Find where the given text appears and provide that cell's center as (x, y) coordinate. 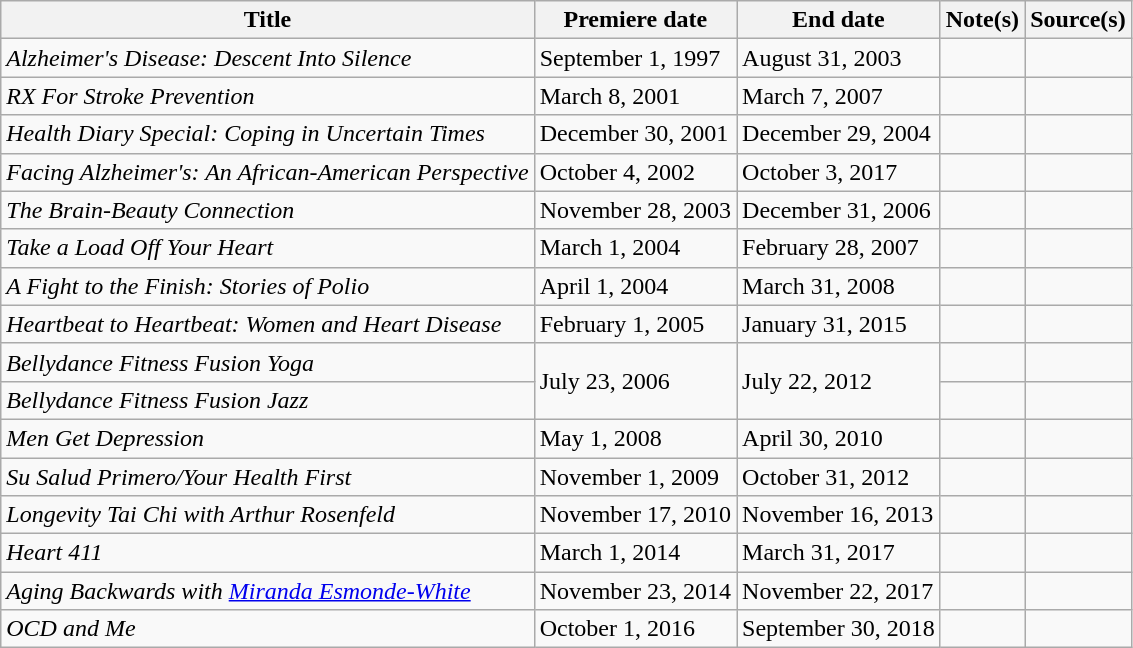
Su Salud Primero/Your Health First (268, 477)
November 22, 2017 (839, 591)
October 3, 2017 (839, 172)
March 31, 2017 (839, 553)
December 31, 2006 (839, 210)
End date (839, 20)
December 30, 2001 (635, 134)
December 29, 2004 (839, 134)
The Brain-Beauty Connection (268, 210)
Source(s) (1078, 20)
November 1, 2009 (635, 477)
March 8, 2001 (635, 96)
April 30, 2010 (839, 438)
Health Diary Special: Coping in Uncertain Times (268, 134)
November 23, 2014 (635, 591)
February 1, 2005 (635, 324)
July 23, 2006 (635, 381)
A Fight to the Finish: Stories of Polio (268, 286)
March 7, 2007 (839, 96)
April 1, 2004 (635, 286)
May 1, 2008 (635, 438)
November 16, 2013 (839, 515)
Bellydance Fitness Fusion Jazz (268, 400)
Men Get Depression (268, 438)
Heart 411 (268, 553)
October 4, 2002 (635, 172)
July 22, 2012 (839, 381)
November 28, 2003 (635, 210)
September 1, 1997 (635, 58)
October 31, 2012 (839, 477)
February 28, 2007 (839, 248)
October 1, 2016 (635, 629)
Premiere date (635, 20)
March 31, 2008 (839, 286)
Facing Alzheimer's: An African-American Perspective (268, 172)
Aging Backwards with Miranda Esmonde-White (268, 591)
January 31, 2015 (839, 324)
Take a Load Off Your Heart (268, 248)
Heartbeat to Heartbeat: Women and Heart Disease (268, 324)
November 17, 2010 (635, 515)
March 1, 2004 (635, 248)
Title (268, 20)
September 30, 2018 (839, 629)
RX For Stroke Prevention (268, 96)
Note(s) (982, 20)
March 1, 2014 (635, 553)
August 31, 2003 (839, 58)
Bellydance Fitness Fusion Yoga (268, 362)
Alzheimer's Disease: Descent Into Silence (268, 58)
OCD and Me (268, 629)
Longevity Tai Chi with Arthur Rosenfeld (268, 515)
